From the cell containing the given text, extract its center point as [x, y] coordinate. 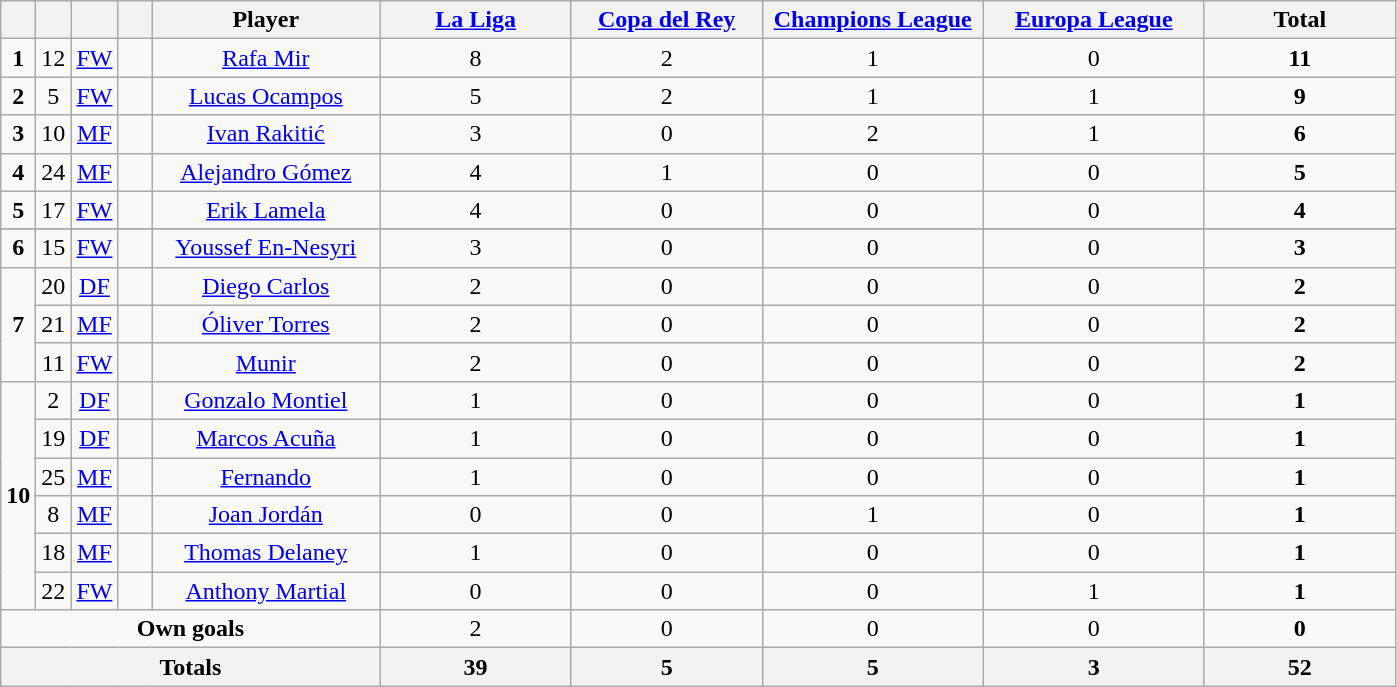
52 [1300, 667]
21 [54, 324]
25 [54, 477]
Lucas Ocampos [266, 96]
Totals [190, 667]
17 [54, 210]
Ivan Rakitić [266, 134]
Thomas Delaney [266, 553]
22 [54, 591]
24 [54, 172]
Player [266, 20]
La Liga [476, 20]
15 [54, 248]
39 [476, 667]
7 [18, 324]
Erik Lamela [266, 210]
19 [54, 438]
Anthony Martial [266, 591]
Rafa Mir [266, 58]
Copa del Rey [666, 20]
18 [54, 553]
Óliver Torres [266, 324]
Fernando [266, 477]
12 [54, 58]
Youssef En-Nesyri [266, 248]
Munir [266, 362]
Champions League [872, 20]
20 [54, 286]
Marcos Acuña [266, 438]
9 [1300, 96]
Diego Carlos [266, 286]
Own goals [190, 629]
Gonzalo Montiel [266, 400]
Europa League [1094, 20]
Total [1300, 20]
Joan Jordán [266, 515]
Alejandro Gómez [266, 172]
